Provide the [x, y] coordinate of the cell's center where the given text is located.  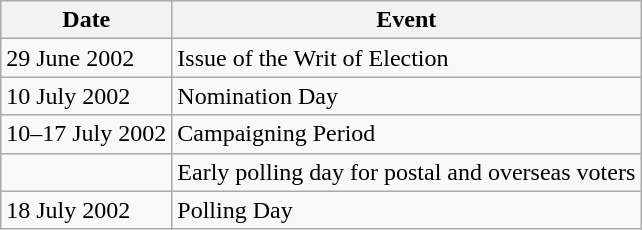
Event [406, 20]
Date [86, 20]
29 June 2002 [86, 58]
10 July 2002 [86, 96]
Issue of the Writ of Election [406, 58]
10–17 July 2002 [86, 134]
Nomination Day [406, 96]
Polling Day [406, 210]
Early polling day for postal and overseas voters [406, 172]
18 July 2002 [86, 210]
Campaigning Period [406, 134]
